For the text-containing cell, return its midpoint in (X, Y) coordinate format. 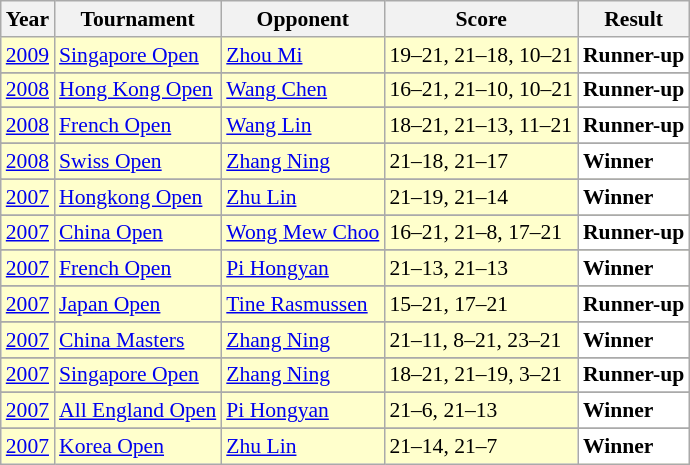
21–14, 21–7 (481, 447)
21–19, 21–14 (481, 197)
Japan Open (138, 304)
16–21, 21–8, 17–21 (481, 233)
Tine Rasmussen (302, 304)
Score (481, 19)
2009 (28, 55)
China Open (138, 233)
Wang Lin (302, 126)
15–21, 17–21 (481, 304)
Hong Kong Open (138, 90)
21–11, 8–21, 23–21 (481, 340)
18–21, 21–19, 3–21 (481, 375)
Zhou Mi (302, 55)
21–6, 21–13 (481, 411)
21–13, 21–13 (481, 269)
Result (634, 19)
Wang Chen (302, 90)
China Masters (138, 340)
Opponent (302, 19)
21–18, 21–17 (481, 162)
16–21, 21–10, 10–21 (481, 90)
19–21, 21–18, 10–21 (481, 55)
Tournament (138, 19)
All England Open (138, 411)
Year (28, 19)
18–21, 21–13, 11–21 (481, 126)
Hongkong Open (138, 197)
Wong Mew Choo (302, 233)
Swiss Open (138, 162)
Korea Open (138, 447)
